Provide the (x, y) coordinate of the cell's center where the given text is located.  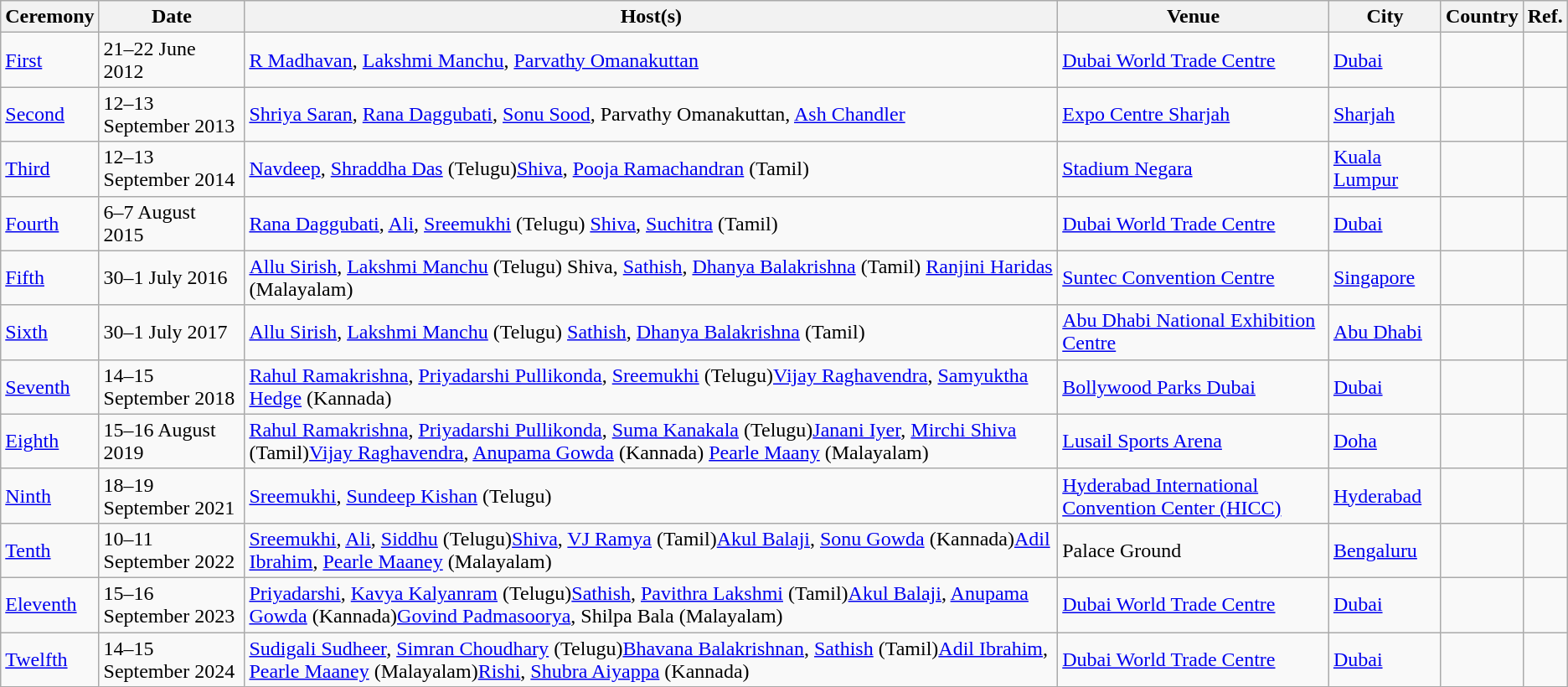
Venue (1194, 17)
21–22 June 2012 (172, 60)
Bollywood Parks Dubai (1194, 387)
Expo Centre Sharjah (1194, 114)
Sreemukhi, Sundeep Kishan (Telugu) (652, 496)
Tenth (50, 550)
Sixth (50, 332)
Ceremony (50, 17)
Shriya Saran, Rana Daggubati, Sonu Sood, Parvathy Omanakuttan, Ash Chandler (652, 114)
Allu Sirish, Lakshmi Manchu (Telugu) Sathish, Dhanya Balakrishna (Tamil) (652, 332)
10–11 September 2022 (172, 550)
Third (50, 169)
30–1 July 2017 (172, 332)
Fourth (50, 223)
30–1 July 2016 (172, 278)
Rana Daggubati, Ali, Sreemukhi (Telugu) Shiva, Suchitra (Tamil) (652, 223)
Singapore (1385, 278)
14–15 September 2024 (172, 659)
Allu Sirish, Lakshmi Manchu (Telugu) Shiva, Sathish, Dhanya Balakrishna (Tamil) Ranjini Haridas (Malayalam) (652, 278)
Lusail Sports Arena (1194, 441)
Host(s) (652, 17)
Country (1482, 17)
Second (50, 114)
15–16 September 2023 (172, 605)
12–13 September 2013 (172, 114)
Rahul Ramakrishna, Priyadarshi Pullikonda, Sreemukhi (Telugu)Vijay Raghavendra, Samyuktha Hedge (Kannada) (652, 387)
Abu Dhabi (1385, 332)
Hyderabad (1385, 496)
R Madhavan, Lakshmi Manchu, Parvathy Omanakuttan (652, 60)
Twelfth (50, 659)
Ninth (50, 496)
Seventh (50, 387)
Sreemukhi, Ali, Siddhu (Telugu)Shiva, VJ Ramya (Tamil)Akul Balaji, Sonu Gowda (Kannada)Adil Ibrahim, Pearle Maaney (Malayalam) (652, 550)
Date (172, 17)
12–13 September 2014 (172, 169)
First (50, 60)
Abu Dhabi National Exhibition Centre (1194, 332)
Sharjah (1385, 114)
14–15 September 2018 (172, 387)
6–7 August 2015 (172, 223)
Priyadarshi, Kavya Kalyanram (Telugu)Sathish, Pavithra Lakshmi (Tamil)Akul Balaji, Anupama Gowda (Kannada)Govind Padmasoorya, Shilpa Bala (Malayalam) (652, 605)
Navdeep, Shraddha Das (Telugu)Shiva, Pooja Ramachandran (Tamil) (652, 169)
18–19 September 2021 (172, 496)
Ref. (1545, 17)
Bengaluru (1385, 550)
Eighth (50, 441)
Hyderabad International Convention Center (HICC) (1194, 496)
Stadium Negara (1194, 169)
Suntec Convention Centre (1194, 278)
Eleventh (50, 605)
Fifth (50, 278)
Palace Ground (1194, 550)
15–16 August 2019 (172, 441)
Kuala Lumpur (1385, 169)
City (1385, 17)
Doha (1385, 441)
